Return [x, y] of the center of cell containing provided text 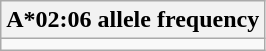
A*02:06 allele frequency [133, 20]
